Capture the cell that displays the provided text and extract its (X, Y) central coordinate. 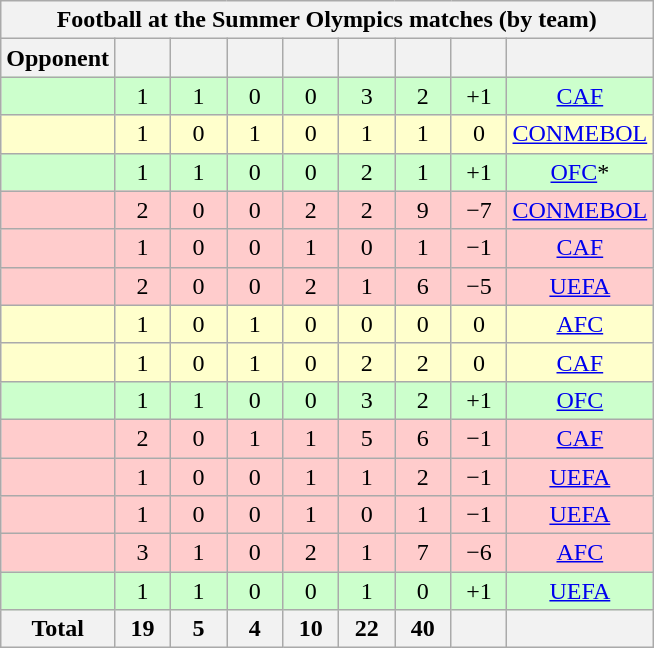
Football at the Summer Olympics matches (by team) (327, 20)
OFC* (580, 172)
4 (255, 629)
−7 (479, 210)
Opponent (58, 58)
19 (143, 629)
−5 (479, 286)
Total (58, 629)
−6 (479, 553)
7 (423, 553)
10 (311, 629)
OFC (580, 400)
40 (423, 629)
22 (367, 629)
9 (423, 210)
